Determine the (X, Y) coordinate at the center of the cell enclosing the given text.  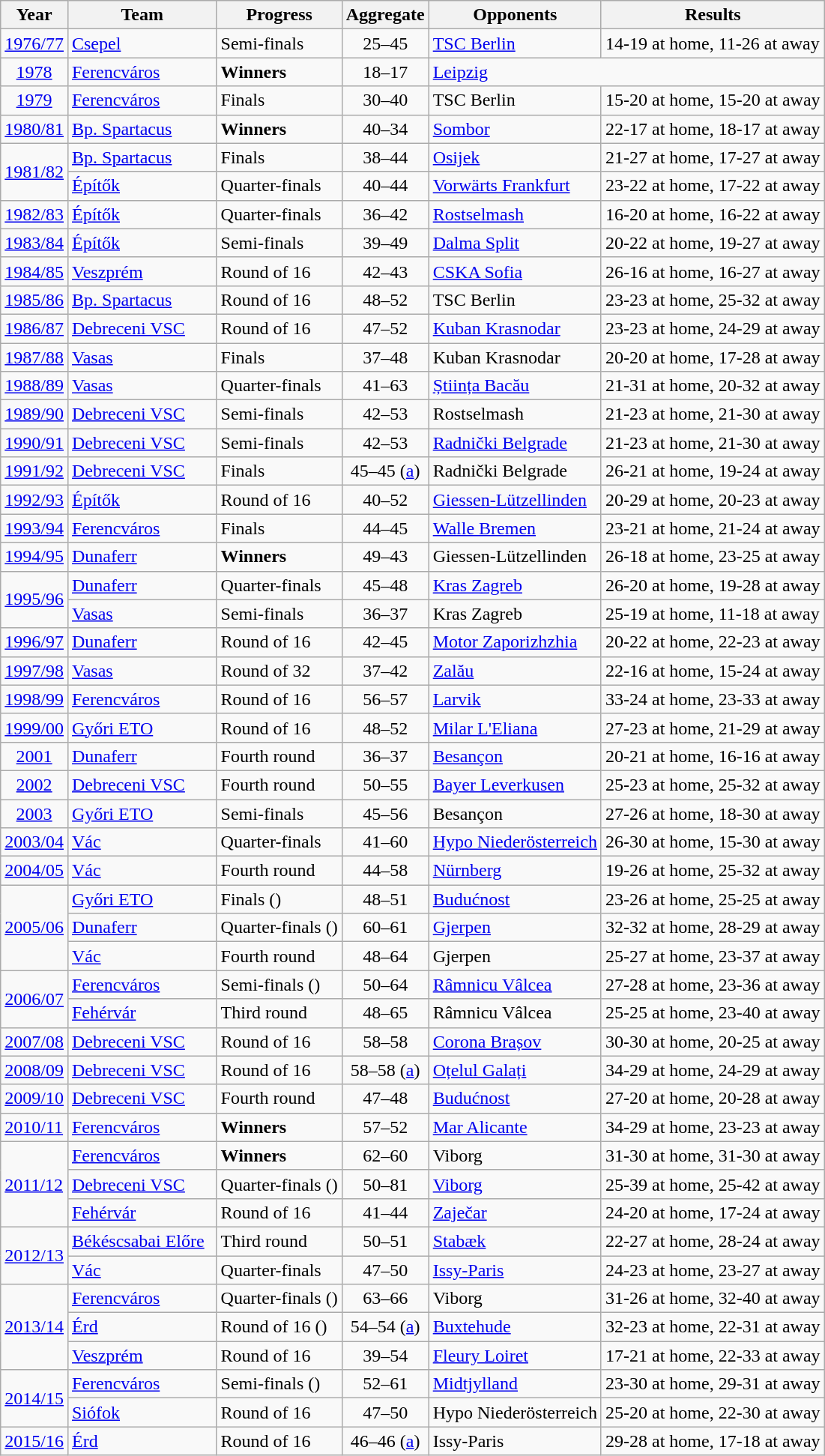
24-23 at home, 23-27 at away (713, 1270)
2004/05 (34, 871)
23-21 at home, 21-24 at away (713, 528)
48–64 (385, 956)
2002 (34, 785)
58–58 (a) (385, 1070)
Walle Bremen (515, 528)
20-22 at home, 22-23 at away (713, 642)
1995/96 (34, 599)
31-30 at home, 31-30 at away (713, 1156)
41–60 (385, 842)
1984/85 (34, 271)
1991/92 (34, 471)
54–54 (a) (385, 1327)
22-27 at home, 28-24 at away (713, 1241)
Știința Bacău (515, 386)
Round of 16 () (279, 1327)
2007/08 (34, 1042)
Midtjylland (515, 1384)
27-23 at home, 21-29 at away (713, 728)
1985/86 (34, 300)
1982/83 (34, 214)
21-27 at home, 17-27 at away (713, 157)
22-17 at home, 18-17 at away (713, 129)
23-30 at home, 29-31 at away (713, 1384)
2013/14 (34, 1327)
32-23 at home, 22-31 at away (713, 1327)
45–48 (385, 585)
25-25 at home, 23-40 at away (713, 1013)
Siófok (142, 1413)
2014/15 (34, 1398)
23-23 at home, 24-29 at away (713, 328)
42–45 (385, 642)
47–48 (385, 1099)
1987/88 (34, 357)
Bayer Leverkusen (515, 785)
Year (34, 15)
CSKA Sofia (515, 271)
40–34 (385, 129)
1989/90 (34, 414)
1997/98 (34, 671)
2011/12 (34, 1184)
27-26 at home, 18-30 at away (713, 813)
39–54 (385, 1356)
26-21 at home, 19-24 at away (713, 471)
1983/84 (34, 243)
Motor Zaporizhzhia (515, 642)
57–52 (385, 1127)
48–51 (385, 899)
27-20 at home, 20-28 at away (713, 1099)
Csepel (142, 43)
Team (142, 15)
56–57 (385, 699)
34-29 at home, 24-29 at away (713, 1070)
Aggregate (385, 15)
Results (713, 15)
2010/11 (34, 1127)
2012/13 (34, 1255)
2001 (34, 756)
40–44 (385, 186)
Larvik (515, 699)
31-26 at home, 32-40 at away (713, 1299)
23-23 at home, 25-32 at away (713, 300)
62–60 (385, 1156)
1994/95 (34, 557)
47–52 (385, 328)
38–44 (385, 157)
Leipzig (626, 72)
50–51 (385, 1241)
2015/16 (34, 1441)
40–52 (385, 500)
52–61 (385, 1384)
2005/06 (34, 928)
44–45 (385, 528)
33-24 at home, 23-33 at away (713, 699)
39–49 (385, 243)
20-22 at home, 19-27 at away (713, 243)
20-29 at home, 20-23 at away (713, 500)
Round of 32 (279, 671)
29-28 at home, 17-18 at away (713, 1441)
46–46 (a) (385, 1441)
20-20 at home, 17-28 at away (713, 357)
14-19 at home, 11-26 at away (713, 43)
1996/97 (34, 642)
49–43 (385, 557)
Opponents (515, 15)
25-27 at home, 23-37 at away (713, 956)
1990/91 (34, 443)
60–61 (385, 928)
30–40 (385, 100)
50–55 (385, 785)
20-21 at home, 16-16 at away (713, 756)
Nürnberg (515, 871)
Zalău (515, 671)
Oțelul Galați (515, 1070)
Progress (279, 15)
30-30 at home, 20-25 at away (713, 1042)
18–17 (385, 72)
1993/94 (34, 528)
25-39 at home, 25-42 at away (713, 1184)
Fleury Loiret (515, 1356)
37–42 (385, 671)
2003 (34, 813)
36–42 (385, 214)
32-32 at home, 28-29 at away (713, 928)
17-21 at home, 22-33 at away (713, 1356)
25-19 at home, 11-18 at away (713, 614)
63–66 (385, 1299)
22-16 at home, 15-24 at away (713, 671)
41–63 (385, 386)
23-26 at home, 25-25 at away (713, 899)
50–81 (385, 1184)
24-20 at home, 17-24 at away (713, 1212)
45–45 (a) (385, 471)
Zaječar (515, 1212)
1980/81 (34, 129)
1978 (34, 72)
16-20 at home, 16-22 at away (713, 214)
1988/89 (34, 386)
21-31 at home, 20-32 at away (713, 386)
1998/99 (34, 699)
Sombor (515, 129)
Osijek (515, 157)
48–65 (385, 1013)
2008/09 (34, 1070)
25–45 (385, 43)
2003/04 (34, 842)
Stabæk (515, 1241)
Corona Brașov (515, 1042)
1999/00 (34, 728)
Milar L'Eliana (515, 728)
42–43 (385, 271)
2009/10 (34, 1099)
1992/93 (34, 500)
19-26 at home, 25-32 at away (713, 871)
1981/82 (34, 172)
50–64 (385, 985)
Buxtehude (515, 1327)
1979 (34, 100)
Békéscsabai Előre (142, 1241)
Dalma Split (515, 243)
58–58 (385, 1042)
26-30 at home, 15-30 at away (713, 842)
41–44 (385, 1212)
Vorwärts Frankfurt (515, 186)
Mar Alicante (515, 1127)
2006/07 (34, 999)
Finals () (279, 899)
1986/87 (34, 328)
37–48 (385, 357)
45–56 (385, 813)
44–58 (385, 871)
15-20 at home, 15-20 at away (713, 100)
26-16 at home, 16-27 at away (713, 271)
26-18 at home, 23-25 at away (713, 557)
26-20 at home, 19-28 at away (713, 585)
25-20 at home, 22-30 at away (713, 1413)
25-23 at home, 25-32 at away (713, 785)
27-28 at home, 23-36 at away (713, 985)
1976/77 (34, 43)
23-22 at home, 17-22 at away (713, 186)
34-29 at home, 23-23 at away (713, 1127)
